Provide the (X, Y) coordinate of the cell's center where the given text is located.  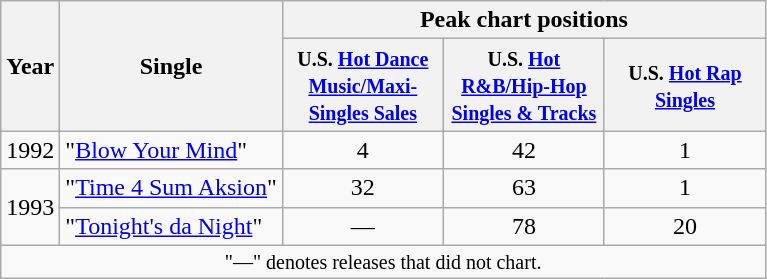
"Time 4 Sum Aksion" (171, 188)
"—" denotes releases that did not chart. (384, 262)
4 (362, 150)
— (362, 226)
1993 (30, 207)
1992 (30, 150)
Year (30, 66)
42 (524, 150)
Peak chart positions (524, 20)
U.S. Hot Rap Singles (684, 85)
32 (362, 188)
63 (524, 188)
Single (171, 66)
"Blow Your Mind" (171, 150)
20 (684, 226)
"Tonight's da Night" (171, 226)
78 (524, 226)
U.S. Hot R&B/Hip-Hop Singles & Tracks (524, 85)
U.S. Hot Dance Music/Maxi-Singles Sales (362, 85)
